Scan for the cell matching the given text and deliver its [X, Y] coordinate at center. 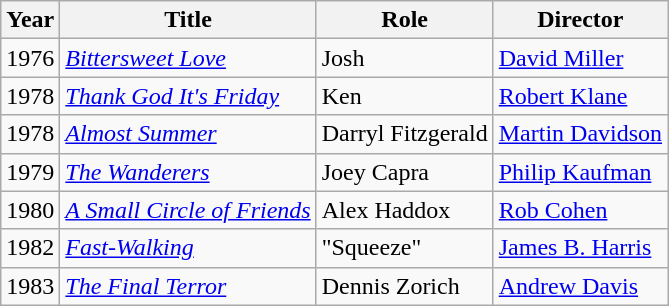
Thank God It's Friday [188, 96]
1979 [30, 172]
Year [30, 20]
The Wanderers [188, 172]
"Squeeze" [404, 248]
Joey Capra [404, 172]
The Final Terror [188, 286]
Almost Summer [188, 134]
Andrew Davis [580, 286]
1980 [30, 210]
Josh [404, 58]
Philip Kaufman [580, 172]
Role [404, 20]
Fast-Walking [188, 248]
Martin Davidson [580, 134]
Alex Haddox [404, 210]
1976 [30, 58]
Director [580, 20]
David Miller [580, 58]
Rob Cohen [580, 210]
James B. Harris [580, 248]
Ken [404, 96]
Darryl Fitzgerald [404, 134]
1982 [30, 248]
1983 [30, 286]
Title [188, 20]
Dennis Zorich [404, 286]
A Small Circle of Friends [188, 210]
Robert Klane [580, 96]
Bittersweet Love [188, 58]
